Extract the [X, Y] coordinate from the center of the cell holding the provided text.  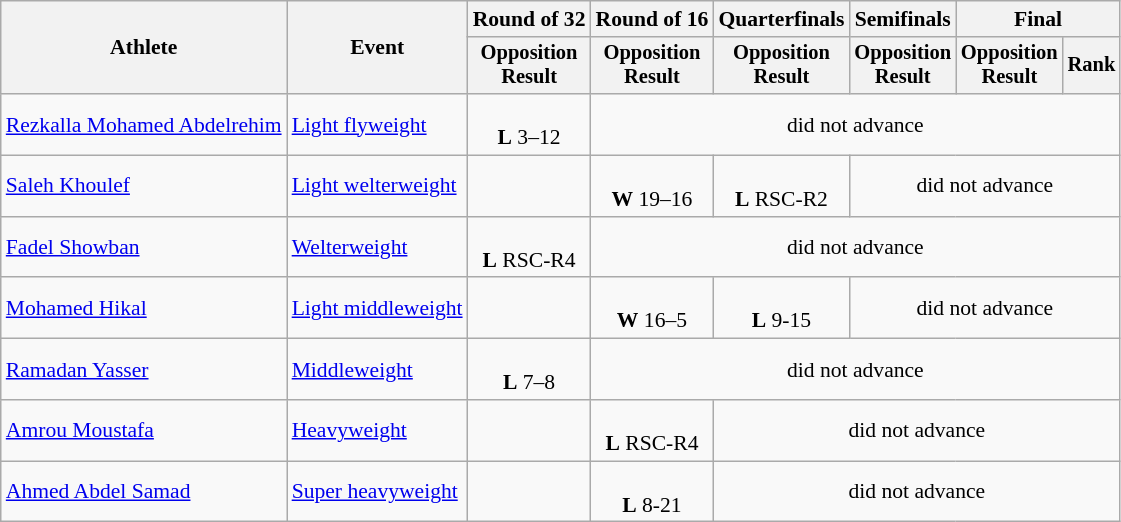
Round of 32 [530, 19]
Fadel Showban [144, 248]
W 16–5 [652, 308]
Super heavyweight [378, 492]
Heavyweight [378, 430]
Rezkalla Mohamed Abdelrehim [144, 124]
Final [1038, 19]
Light middleweight [378, 308]
W 19–16 [652, 186]
L RSC-R2 [781, 186]
Ahmed Abdel Samad [144, 492]
Saleh Khoulef [144, 186]
Light welterweight [378, 186]
Mohamed Hikal [144, 308]
L 7–8 [530, 370]
Round of 16 [652, 19]
Middleweight [378, 370]
Amrou Moustafa [144, 430]
L 3–12 [530, 124]
Rank [1092, 66]
Quarterfinals [781, 19]
L 8-21 [652, 492]
L 9-15 [781, 308]
Ramadan Yasser [144, 370]
Event [378, 48]
Semifinals [902, 19]
Welterweight [378, 248]
Light flyweight [378, 124]
Athlete [144, 48]
